Extract the (x, y) coordinate from the center of the cell holding the provided text.  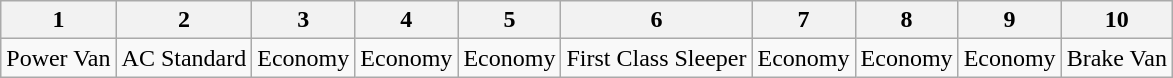
4 (406, 20)
7 (804, 20)
9 (1010, 20)
6 (656, 20)
AC Standard (184, 58)
2 (184, 20)
Power Van (58, 58)
1 (58, 20)
10 (1116, 20)
3 (304, 20)
8 (906, 20)
Brake Van (1116, 58)
5 (510, 20)
First Class Sleeper (656, 58)
